Capture the cell that displays the provided text and extract its (x, y) central coordinate. 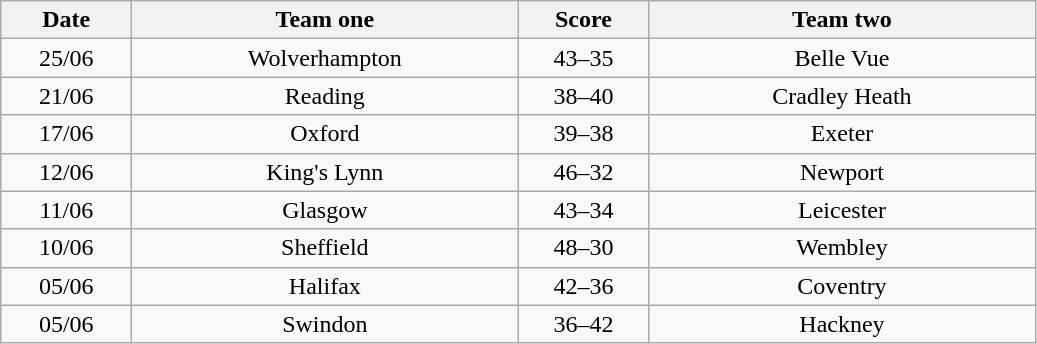
36–42 (584, 324)
39–38 (584, 134)
46–32 (584, 172)
Glasgow (325, 210)
King's Lynn (325, 172)
Reading (325, 96)
Exeter (842, 134)
Cradley Heath (842, 96)
10/06 (66, 248)
17/06 (66, 134)
25/06 (66, 58)
42–36 (584, 286)
Sheffield (325, 248)
Oxford (325, 134)
Belle Vue (842, 58)
Hackney (842, 324)
Swindon (325, 324)
Leicester (842, 210)
38–40 (584, 96)
Wembley (842, 248)
21/06 (66, 96)
11/06 (66, 210)
Team two (842, 20)
43–34 (584, 210)
Newport (842, 172)
Score (584, 20)
Date (66, 20)
48–30 (584, 248)
12/06 (66, 172)
Wolverhampton (325, 58)
Team one (325, 20)
43–35 (584, 58)
Coventry (842, 286)
Halifax (325, 286)
